Capture the cell that displays the provided text and extract its [X, Y] central coordinate. 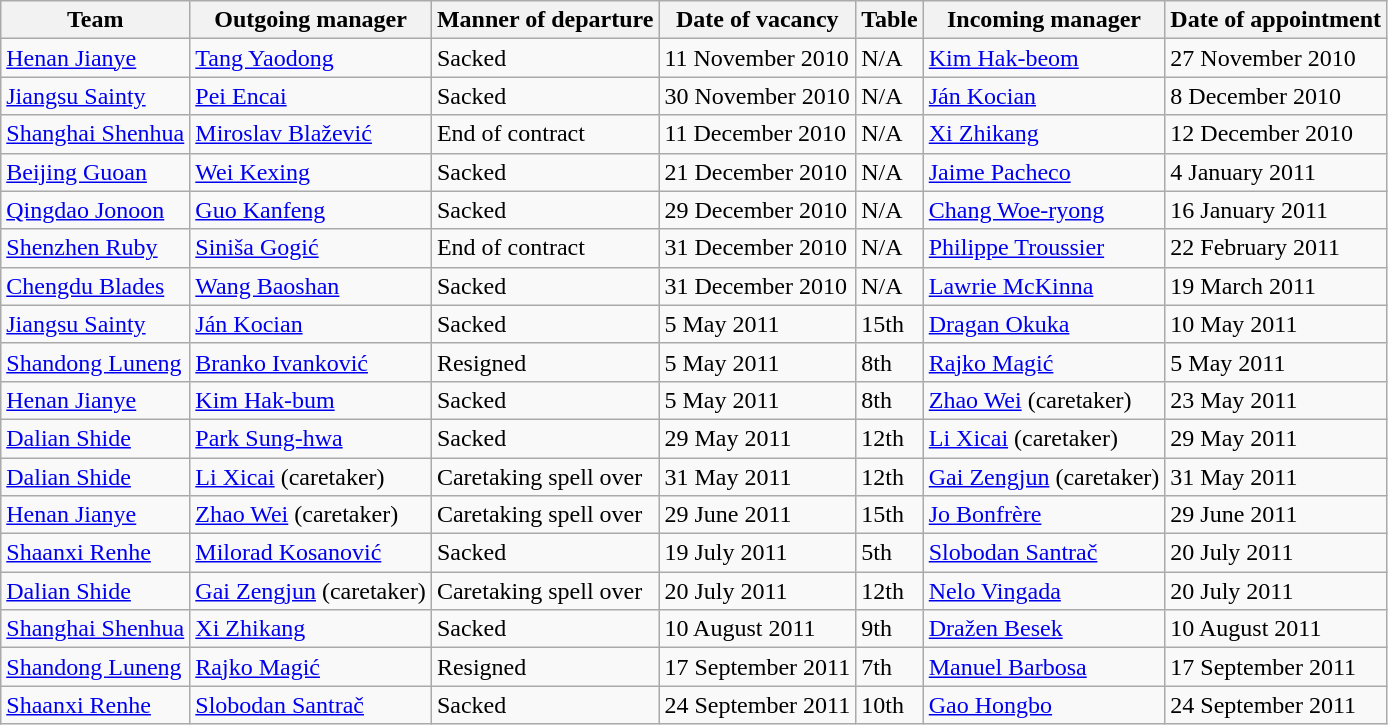
Beijing Guoan [96, 172]
Chengdu Blades [96, 286]
Milorad Kosanović [311, 553]
Table [890, 20]
Siniša Gogić [311, 248]
Jo Bonfrère [1044, 515]
22 February 2011 [1276, 248]
Dražen Besek [1044, 629]
16 January 2011 [1276, 210]
19 July 2011 [758, 553]
23 May 2011 [1276, 400]
Philippe Troussier [1044, 248]
Date of vacancy [758, 20]
Jaime Pacheco [1044, 172]
Chang Woe-ryong [1044, 210]
Incoming manager [1044, 20]
Kim Hak-bum [311, 400]
29 December 2010 [758, 210]
Dragan Okuka [1044, 324]
Outgoing manager [311, 20]
Date of appointment [1276, 20]
19 March 2011 [1276, 286]
Lawrie McKinna [1044, 286]
Shenzhen Ruby [96, 248]
12 December 2010 [1276, 134]
Team [96, 20]
Qingdao Jonoon [96, 210]
Park Sung-hwa [311, 438]
Guo Kanfeng [311, 210]
Wei Kexing [311, 172]
Tang Yaodong [311, 58]
Manner of departure [544, 20]
30 November 2010 [758, 96]
Miroslav Blažević [311, 134]
Manuel Barbosa [1044, 667]
Nelo Vingada [1044, 591]
27 November 2010 [1276, 58]
4 January 2011 [1276, 172]
Branko Ivanković [311, 362]
Gao Hongbo [1044, 705]
9th [890, 629]
Kim Hak-beom [1044, 58]
11 December 2010 [758, 134]
11 November 2010 [758, 58]
10th [890, 705]
7th [890, 667]
5th [890, 553]
Pei Encai [311, 96]
8 December 2010 [1276, 96]
21 December 2010 [758, 172]
10 May 2011 [1276, 324]
Wang Baoshan [311, 286]
